Provide the (x, y) coordinate of the cell's center where the given text is located.  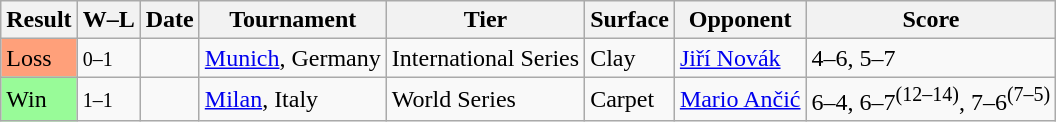
Surface (630, 20)
International Series (485, 58)
Clay (630, 58)
Win (39, 100)
4–6, 5–7 (931, 58)
Carpet (630, 100)
World Series (485, 100)
Result (39, 20)
Score (931, 20)
Opponent (740, 20)
1–1 (108, 100)
Tier (485, 20)
Jiří Novák (740, 58)
Tournament (292, 20)
6–4, 6–7(12–14), 7–6(7–5) (931, 100)
0–1 (108, 58)
Milan, Italy (292, 100)
Loss (39, 58)
Munich, Germany (292, 58)
W–L (108, 20)
Mario Ančić (740, 100)
Date (170, 20)
